From the cell containing the given text, extract its center point as [x, y] coordinate. 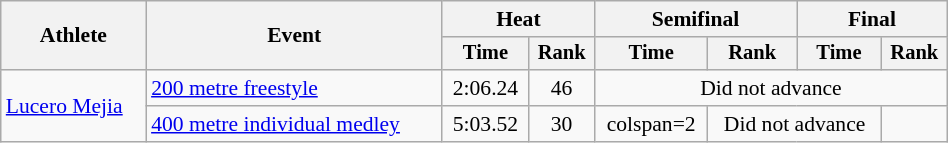
Semifinal [696, 19]
30 [562, 124]
46 [562, 88]
Heat [518, 19]
400 metre individual medley [294, 124]
colspan=2 [652, 124]
5:03.52 [485, 124]
200 metre freestyle [294, 88]
Athlete [74, 36]
Final [872, 19]
Lucero Mejia [74, 106]
2:06.24 [485, 88]
Event [294, 36]
